Extract the (X, Y) coordinate from the center of the cell holding the provided text.  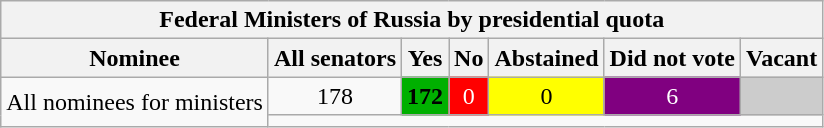
Federal Ministers of Russia by presidential quota (412, 20)
Nominee (135, 58)
Yes (426, 58)
Did not vote (672, 58)
All nominees for ministers (135, 102)
6 (672, 96)
Abstained (546, 58)
178 (334, 96)
Vacant (781, 58)
All senators (334, 58)
172 (426, 96)
No (469, 58)
